From the cell containing the given text, extract its center point as (X, Y) coordinate. 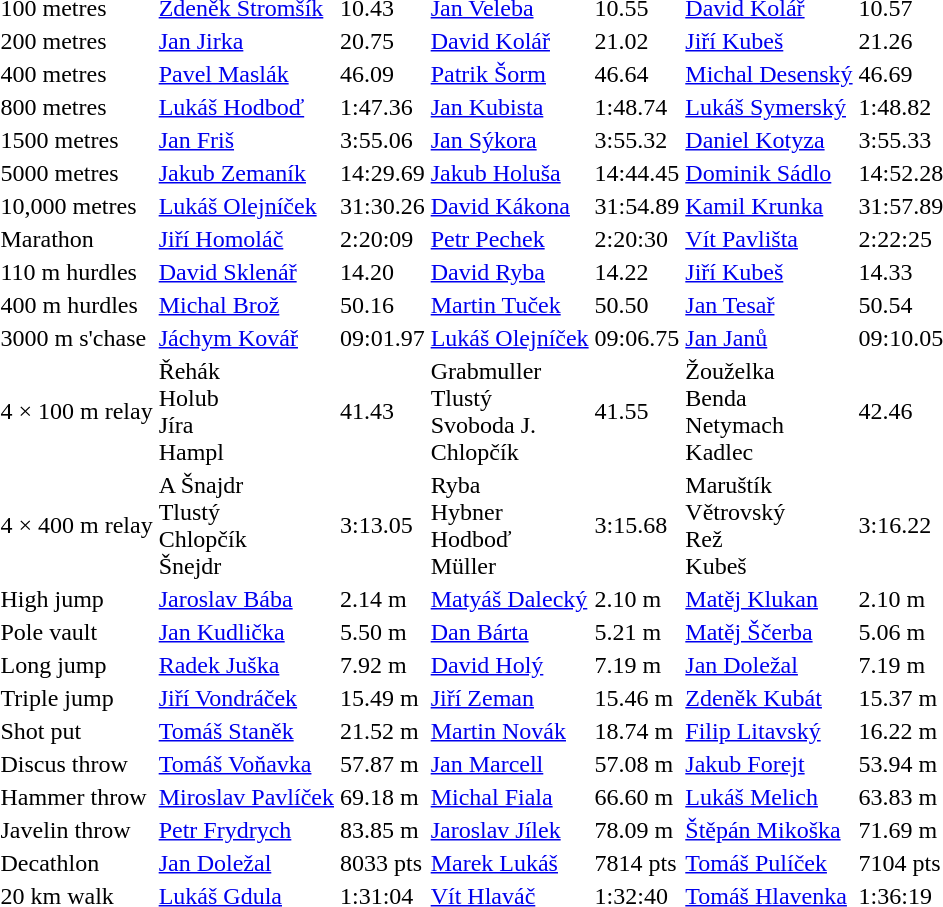
Tomáš Voňavka (246, 764)
Tomáš Staněk (246, 731)
Radek Juška (246, 665)
Pavel Maslák (246, 74)
8033 pts (382, 863)
Martin Novák (510, 731)
David Kákona (510, 206)
21.02 (637, 41)
2:20:09 (382, 239)
31:54.89 (637, 206)
Petr Frydrych (246, 830)
3:55.32 (637, 140)
David Kolář (510, 41)
Jáchym Kovář (246, 338)
2.10 m (637, 599)
Lukáš Symerský (769, 107)
Kamil Krunka (769, 206)
18.74 m (637, 731)
3:15.68 (637, 526)
Jaroslav Jílek (510, 830)
David Ryba (510, 272)
Matěj Klukan (769, 599)
14.20 (382, 272)
14:44.45 (637, 173)
Michal Desenský (769, 74)
09:06.75 (637, 338)
31:30.26 (382, 206)
7.19 m (637, 665)
1:48.74 (637, 107)
50.50 (637, 305)
Jan Kudlička (246, 632)
Jan Sýkora (510, 140)
Miroslav Pavlíček (246, 797)
Lukáš Hodboď (246, 107)
7.92 m (382, 665)
Jan Kubista (510, 107)
50.16 (382, 305)
Zdeněk Kubát (769, 698)
46.64 (637, 74)
83.85 m (382, 830)
Jakub Holuša (510, 173)
Jan Janů (769, 338)
Jakub Forejt (769, 764)
RybaHybnerHodboďMüller (510, 526)
15.49 m (382, 698)
41.43 (382, 412)
Dominik Sádlo (769, 173)
Vít Pavlišta (769, 239)
5.50 m (382, 632)
Jan Friš (246, 140)
78.09 m (637, 830)
21.52 m (382, 731)
Matěj Ščerba (769, 632)
3:55.06 (382, 140)
Michal Brož (246, 305)
Marek Lukáš (510, 863)
Jiří Vondráček (246, 698)
14:29.69 (382, 173)
Jan Jirka (246, 41)
5.21 m (637, 632)
3:13.05 (382, 526)
GrabmullerTlustýSvoboda J.Chlopčík (510, 412)
Dan Bárta (510, 632)
7814 pts (637, 863)
15.46 m (637, 698)
MaruštíkVětrovskýRežKubeš (769, 526)
David Sklenář (246, 272)
Jiří Homoláč (246, 239)
Lukáš Melich (769, 797)
Matyáš Dalecký (510, 599)
Petr Pechek (510, 239)
A ŠnajdrTlustýChlopčíkŠnejdr (246, 526)
Filip Litavský (769, 731)
Tomáš Pulíček (769, 863)
Štěpán Mikoška (769, 830)
ŘehákHolubJíraHampl (246, 412)
57.87 m (382, 764)
57.08 m (637, 764)
Jaroslav Bába (246, 599)
2:20:30 (637, 239)
Daniel Kotyza (769, 140)
69.18 m (382, 797)
Jan Tesař (769, 305)
41.55 (637, 412)
Jakub Zemaník (246, 173)
Patrik Šorm (510, 74)
Jan Marcell (510, 764)
66.60 m (637, 797)
20.75 (382, 41)
14.22 (637, 272)
2.14 m (382, 599)
Michal Fiala (510, 797)
09:01.97 (382, 338)
Jiří Zeman (510, 698)
David Holý (510, 665)
Martin Tuček (510, 305)
1:47.36 (382, 107)
46.09 (382, 74)
ŽouželkaBendaNetymachKadlec (769, 412)
